Detect which cell encompasses the target text, then output its [x, y] center coordinate. 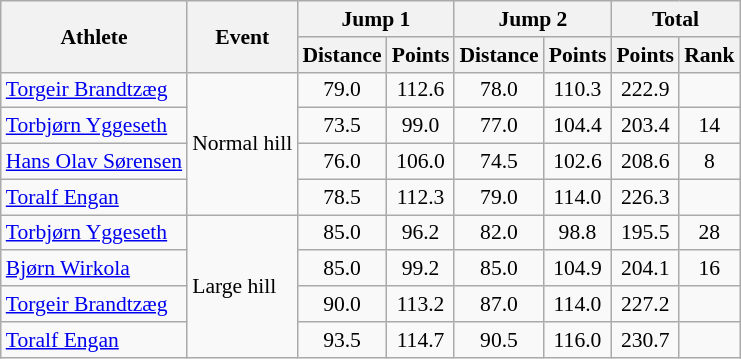
14 [710, 126]
87.0 [498, 304]
102.6 [578, 162]
Total [675, 19]
222.9 [645, 90]
104.9 [578, 269]
Athlete [94, 36]
106.0 [421, 162]
90.5 [498, 340]
93.5 [342, 340]
112.6 [421, 90]
113.2 [421, 304]
Event [242, 36]
99.2 [421, 269]
82.0 [498, 233]
90.0 [342, 304]
203.4 [645, 126]
208.6 [645, 162]
78.5 [342, 197]
99.0 [421, 126]
Bjørn Wirkola [94, 269]
98.8 [578, 233]
16 [710, 269]
195.5 [645, 233]
104.4 [578, 126]
116.0 [578, 340]
Jump 1 [376, 19]
110.3 [578, 90]
Rank [710, 55]
28 [710, 233]
227.2 [645, 304]
8 [710, 162]
Normal hill [242, 143]
204.1 [645, 269]
226.3 [645, 197]
Hans Olav Sørensen [94, 162]
96.2 [421, 233]
74.5 [498, 162]
112.3 [421, 197]
73.5 [342, 126]
230.7 [645, 340]
Large hill [242, 286]
76.0 [342, 162]
Jump 2 [532, 19]
114.7 [421, 340]
78.0 [498, 90]
77.0 [498, 126]
